Provide the [X, Y] coordinate of the cell's center where the given text is located.  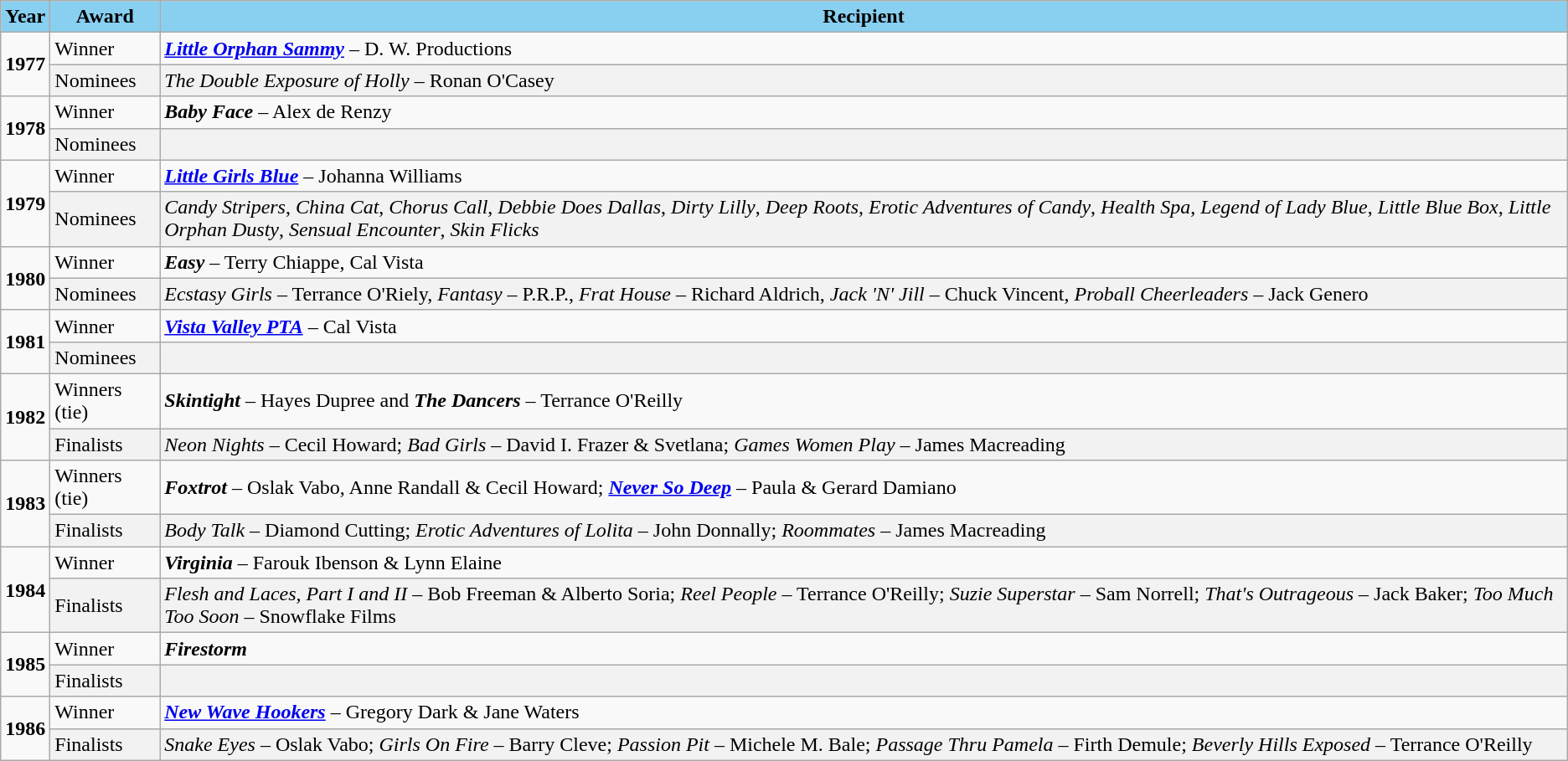
Vista Valley PTA – Cal Vista [864, 326]
Recipient [864, 17]
Little Orphan Sammy – D. W. Productions [864, 49]
1980 [25, 278]
New Wave Hookers – Gregory Dark & Jane Waters [864, 712]
1981 [25, 342]
1982 [25, 417]
1978 [25, 128]
Skintight – Hayes Dupree and The Dancers – Terrance O'Reilly [864, 400]
Little Girls Blue – Johanna Williams [864, 176]
Easy – Terry Chiappe, Cal Vista [864, 262]
Award [106, 17]
Body Talk – Diamond Cutting; Erotic Adventures of Lolita – John Donnally; Roommates – James Macreading [864, 531]
1984 [25, 589]
1983 [25, 504]
Firestorm [864, 649]
1985 [25, 665]
The Double Exposure of Holly – Ronan O'Casey [864, 80]
Year [25, 17]
Neon Nights – Cecil Howard; Bad Girls – David I. Frazer & Svetlana; Games Women Play – James Macreading [864, 445]
Virginia – Farouk Ibenson & Lynn Elaine [864, 563]
Ecstasy Girls – Terrance O'Riely, Fantasy – P.R.P., Frat House – Richard Aldrich, Jack 'N' Jill – Chuck Vincent, Proball Cheerleaders – Jack Genero [864, 294]
1979 [25, 203]
1986 [25, 728]
1977 [25, 64]
Baby Face – Alex de Renzy [864, 112]
Foxtrot – Oslak Vabo, Anne Randall & Cecil Howard; Never So Deep – Paula & Gerard Damiano [864, 487]
